Capture the cell that displays the provided text and extract its [x, y] central coordinate. 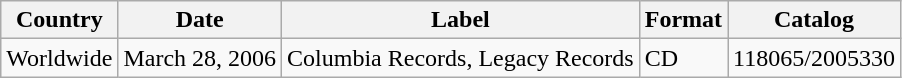
March 28, 2006 [200, 58]
Label [461, 20]
Format [683, 20]
Date [200, 20]
Columbia Records, Legacy Records [461, 58]
Catalog [814, 20]
CD [683, 58]
118065/2005330 [814, 58]
Worldwide [60, 58]
Country [60, 20]
